Output the [x, y] coordinate of the center of the cell containing the given text.  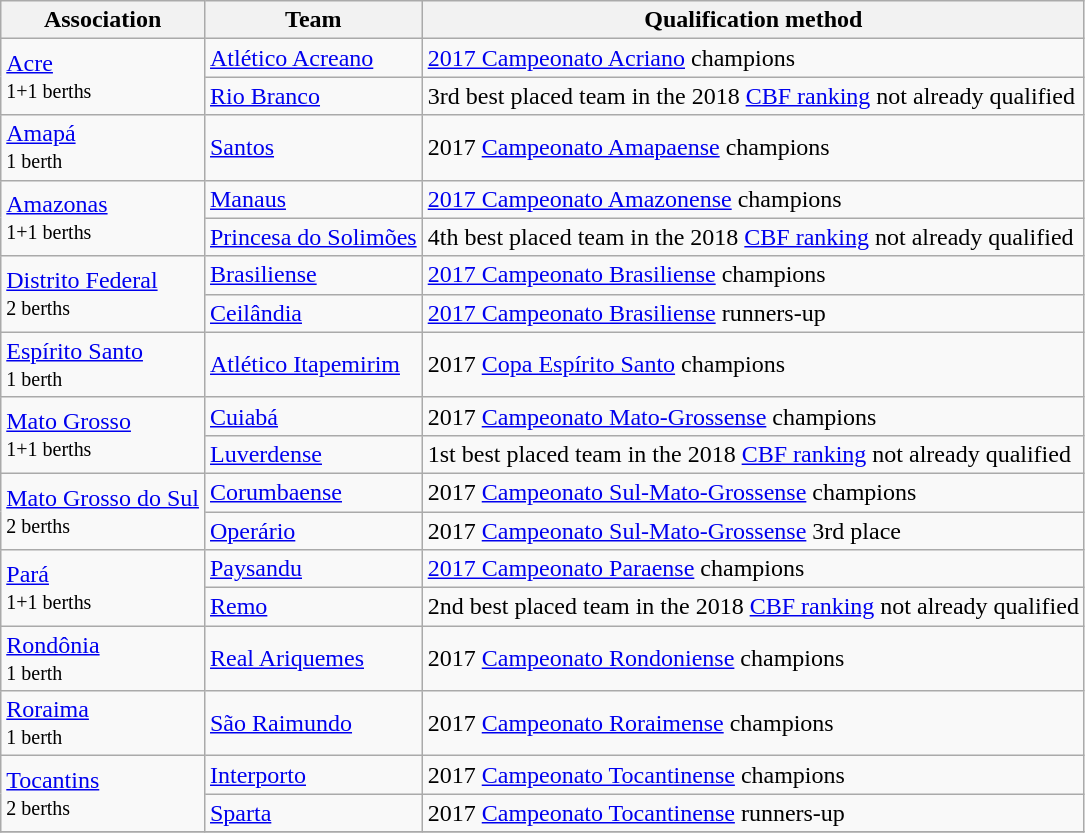
Manaus [313, 199]
Amazonas1+1 berths [103, 218]
Remo [313, 607]
Santos [313, 148]
4th best placed team in the 2018 CBF ranking not already qualified [753, 237]
2017 Campeonato Brasiliense champions [753, 275]
Mato Grosso1+1 berths [103, 435]
2017 Campeonato Brasiliense runners-up [753, 313]
2017 Campeonato Tocantinense champions [753, 775]
Acre1+1 berths [103, 77]
Operário [313, 531]
2017 Campeonato Roraimense champions [753, 724]
Paysandu [313, 569]
Corumbaense [313, 492]
Pará1+1 berths [103, 588]
Association [103, 20]
Princesa do Solimões [313, 237]
Rio Branco [313, 96]
2017 Campeonato Acriano champions [753, 58]
Brasiliense [313, 275]
Mato Grosso do Sul2 berths [103, 511]
2017 Campeonato Rondoniense champions [753, 658]
Rondônia1 berth [103, 658]
Roraima1 berth [103, 724]
Tocantins2 berths [103, 794]
Distrito Federal2 berths [103, 294]
Atlético Itapemirim [313, 364]
2017 Campeonato Sul-Mato-Grossense champions [753, 492]
Team [313, 20]
Cuiabá [313, 416]
2017 Campeonato Paraense champions [753, 569]
Amapá1 berth [103, 148]
São Raimundo [313, 724]
Espírito Santo1 berth [103, 364]
Sparta [313, 813]
2017 Campeonato Sul-Mato-Grossense 3rd place [753, 531]
2017 Campeonato Amazonense champions [753, 199]
Ceilândia [313, 313]
2017 Campeonato Amapaense champions [753, 148]
2017 Campeonato Tocantinense runners-up [753, 813]
2nd best placed team in the 2018 CBF ranking not already qualified [753, 607]
Atlético Acreano [313, 58]
2017 Campeonato Mato-Grossense champions [753, 416]
3rd best placed team in the 2018 CBF ranking not already qualified [753, 96]
Real Ariquemes [313, 658]
Interporto [313, 775]
Luverdense [313, 454]
2017 Copa Espírito Santo champions [753, 364]
1st best placed team in the 2018 CBF ranking not already qualified [753, 454]
Qualification method [753, 20]
